Find where the given text appears and provide that cell's center as [x, y] coordinate. 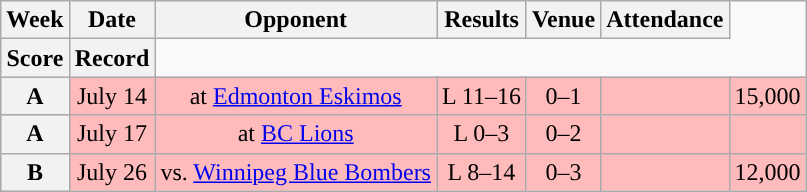
Opponent [296, 20]
0–3 [563, 172]
15,000 [768, 96]
Record [112, 58]
Attendance [665, 20]
Score [35, 58]
Venue [563, 20]
0–2 [563, 134]
12,000 [768, 172]
Date [112, 20]
at Edmonton Eskimos [296, 96]
L 11–16 [481, 96]
L 0–3 [481, 134]
Results [481, 20]
B [35, 172]
L 8–14 [481, 172]
July 17 [112, 134]
vs. Winnipeg Blue Bombers [296, 172]
July 14 [112, 96]
0–1 [563, 96]
at BC Lions [296, 134]
July 26 [112, 172]
Week [35, 20]
